Locate the cell with the specified text and output its [x, y] center coordinate. 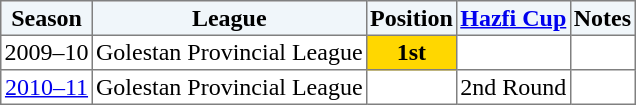
2009–10 [47, 52]
Season [47, 18]
1st [411, 52]
Hazfi Cup [514, 18]
Notes [602, 18]
Position [411, 18]
League [229, 18]
2010–11 [47, 87]
2nd Round [514, 87]
